Return the (x, y) coordinate for the center point of the cell that contains the specified text.  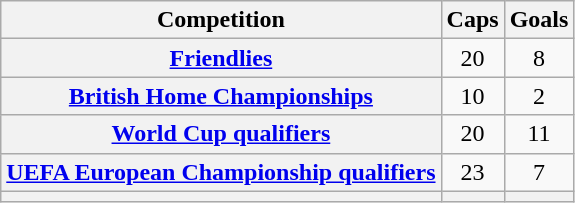
UEFA European Championship qualifiers (221, 172)
Caps (472, 20)
2 (539, 96)
Competition (221, 20)
World Cup qualifiers (221, 134)
10 (472, 96)
8 (539, 58)
Goals (539, 20)
11 (539, 134)
23 (472, 172)
Friendlies (221, 58)
British Home Championships (221, 96)
7 (539, 172)
